Scan for the cell matching the given text and deliver its [X, Y] coordinate at center. 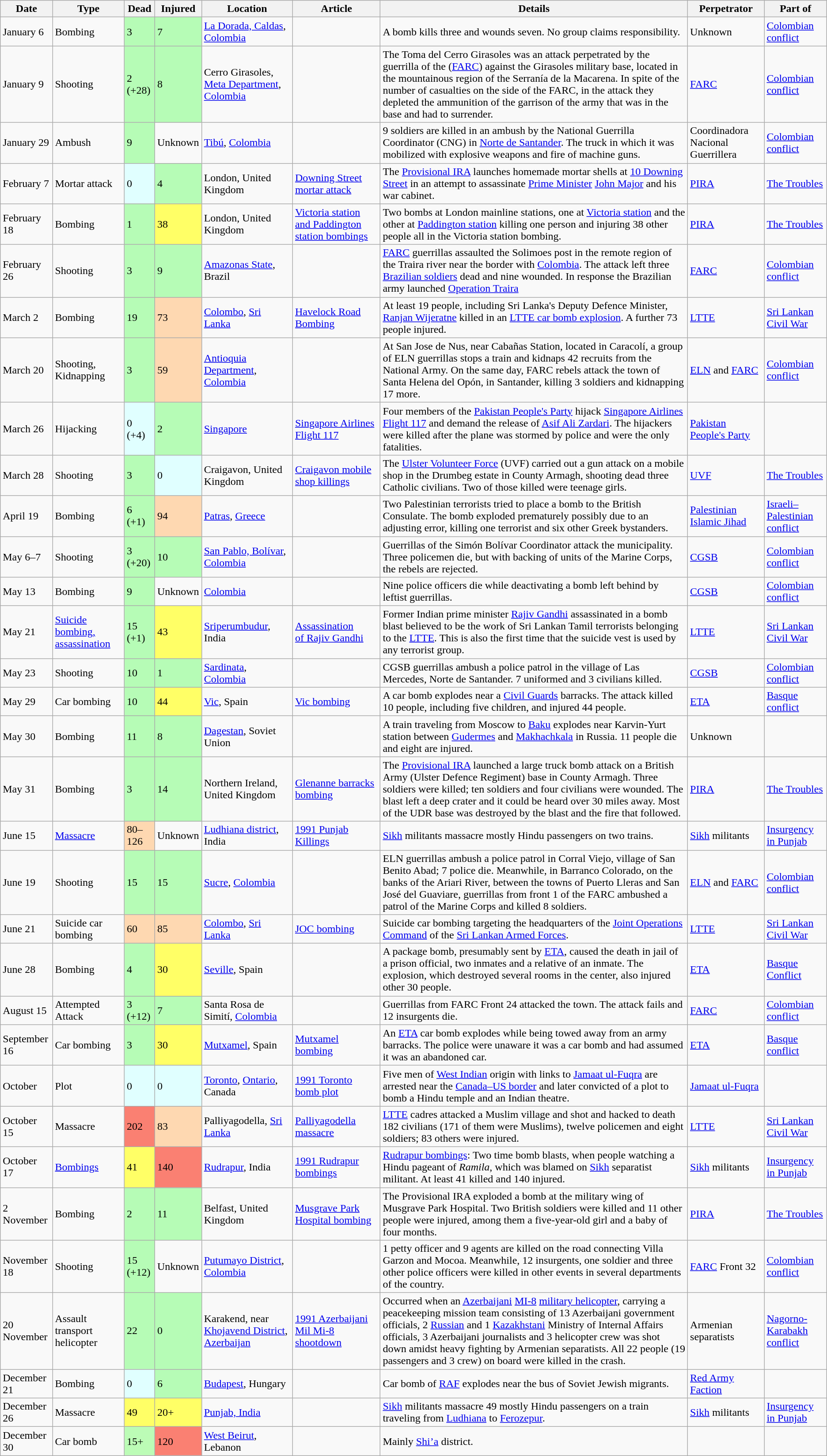
Havelock Road Bombing [336, 317]
May 31 [27, 789]
February 7 [27, 183]
Pakistan People's Party [726, 429]
38 [178, 224]
Craigavon mobile shop killings [336, 475]
June 19 [27, 882]
Amazonas State, Brazil [247, 271]
22 [140, 1331]
Armenian separatists [726, 1331]
December 26 [27, 1413]
UVF [726, 475]
Sucre, Colombia [247, 882]
Article [336, 9]
October 17 [27, 1167]
Attempted Attack [88, 1010]
Sardinata, Colombia [247, 673]
January 6 [27, 32]
Mutxamel, Spain [247, 1045]
Musgrave Park Hospital bombing [336, 1214]
Putumayo District, Colombia [247, 1267]
Budapest, Hungary [247, 1384]
FARC Front 32 [726, 1267]
February 18 [27, 224]
20 November [27, 1331]
6 (+1) [140, 516]
1991 Toronto bomb plot [336, 1086]
59 [178, 370]
Downing Street mortar attack [336, 183]
Ambush [88, 143]
14 [178, 789]
Dead [140, 9]
October [27, 1086]
Red Army Faction [726, 1384]
Seville, Spain [247, 970]
May 21 [27, 632]
The Provisional IRA launches homemade mortar shells at 10 Downing Street in an attempt to assassinate Prime Minister John Major and his war cabinet. [534, 183]
March 26 [27, 429]
May 6–7 [27, 557]
44 [178, 702]
1991 Azerbaijani Mil Mi-8 shootdown [336, 1331]
March 2 [27, 317]
Suicide car bombing [88, 929]
May 29 [27, 702]
Type [88, 9]
Vic, Spain [247, 702]
43 [178, 632]
Sikh militants massacre 49 mostly Hindu passengers on a train traveling from Ludhiana to Ferozepur. [534, 1413]
Palestinian Islamic Jihad [726, 516]
Punjab, India [247, 1413]
Craigavon, United Kingdom [247, 475]
Assassination of Rajiv Gandhi [336, 632]
1991 Rudrapur bombings [336, 1167]
Belfast, United Kingdom [247, 1214]
January 9 [27, 84]
15+ [140, 1441]
A bomb kills three and wounds seven. No group claims responsibility. [534, 32]
2 November [27, 1214]
83 [178, 1126]
Palliyagodella, Sri Lanka [247, 1126]
19 [140, 317]
80–126 [140, 835]
Toronto, Ontario, Canada [247, 1086]
49 [140, 1413]
Injured [178, 9]
CGSB guerrillas ambush a police patrol in the village of Las Mercedes, Norte de Santander. 7 uniformed and 3 civilians killed. [534, 673]
March 20 [27, 370]
Glenanne barracks bombing [336, 789]
Mainly Shi’a district. [534, 1441]
Car bomb of RAF explodes near the bus of Soviet Jewish migrants. [534, 1384]
0 (+4) [140, 429]
February 26 [27, 271]
20+ [178, 1413]
3 (+20) [140, 557]
Jamaat ul-Fuqra [726, 1086]
Antioquia Department, Colombia [247, 370]
Tibú, Colombia [247, 143]
December 30 [27, 1441]
Ludhiana district, India [247, 835]
Hijacking [88, 429]
Mutxamel bombing [336, 1045]
Karakend, near Khojavend District, Azerbaijan [247, 1331]
85 [178, 929]
Patras, Greece [247, 516]
June 28 [27, 970]
Assault transport helicopter [88, 1331]
73 [178, 317]
94 [178, 516]
Colombia [247, 591]
Plot [88, 1086]
November 18 [27, 1267]
202 [140, 1126]
Sriperumbudur, India [247, 632]
Suicide car bombing targeting the headquarters of the Joint Operations Command of the Sri Lankan Armed Forces. [534, 929]
Rudrapur, India [247, 1167]
West Beirut, Lebanon [247, 1441]
Bombings [88, 1167]
May 30 [27, 736]
1991 Punjab Killings [336, 835]
Nine police officers die while deactivating a bomb left behind by leftist guerrillas. [534, 591]
120 [178, 1441]
Cerro Girasoles, Meta Department, Colombia [247, 84]
September 16 [27, 1045]
2 (+28) [140, 84]
Date [27, 9]
140 [178, 1167]
May 13 [27, 591]
April 19 [27, 516]
Victoria station and Paddington station bombings [336, 224]
60 [140, 929]
Part of [795, 9]
October 15 [27, 1126]
Singapore [247, 429]
Coordinadora Nacional Guerrillera [726, 143]
Details [534, 9]
La Dorada, Caldas, Colombia [247, 32]
Basque Conflict [795, 970]
Singapore Airlines Flight 117 [336, 429]
Northern Ireland, United Kingdom [247, 789]
Location [247, 9]
Nagorno-Karabakh conflict [795, 1331]
Car bomb [88, 1441]
Israeli–Palestinian conflict [795, 516]
March 28 [27, 475]
Suicide bombing, assassination [88, 632]
Mortar attack [88, 183]
JOC bombing [336, 929]
Perpetrator [726, 9]
3 (+12) [140, 1010]
6 [178, 1384]
41 [140, 1167]
Santa Rosa de Simití, Colombia [247, 1010]
January 29 [27, 143]
15 (+12) [140, 1267]
Guerrillas from FARC Front 24 attacked the town. The attack fails and 12 insurgents die. [534, 1010]
June 21 [27, 929]
May 23 [27, 673]
Sikh militants massacre mostly Hindu passengers on two trains. [534, 835]
August 15 [27, 1010]
15 (+1) [140, 632]
Palliyagodella massacre [336, 1126]
December 21 [27, 1384]
San Pablo, Bolívar, Colombia [247, 557]
June 15 [27, 835]
Shooting, Kidnapping [88, 370]
Vic bombing [336, 702]
Dagestan, Soviet Union [247, 736]
A car bomb explodes near a Civil Guards barracks. The attack killed 10 people, including five children, and injured 44 people. [534, 702]
